Extract the [x, y] coordinate from the center of the cell holding the provided text.  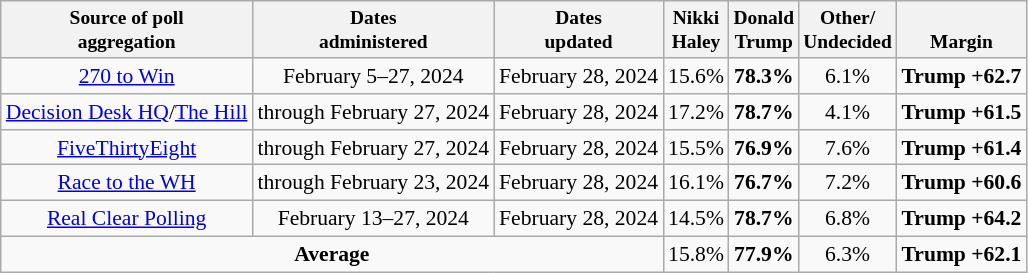
4.1% [848, 112]
Trump +60.6 [961, 183]
Race to the WH [127, 183]
6.3% [848, 254]
Average [332, 254]
16.1% [696, 183]
Trump +61.5 [961, 112]
Trump +64.2 [961, 219]
7.2% [848, 183]
15.8% [696, 254]
270 to Win [127, 76]
6.1% [848, 76]
Real Clear Polling [127, 219]
Margin [961, 30]
14.5% [696, 219]
FiveThirtyEight [127, 148]
15.6% [696, 76]
76.7% [764, 183]
77.9% [764, 254]
Trump +62.7 [961, 76]
Trump +62.1 [961, 254]
17.2% [696, 112]
Trump +61.4 [961, 148]
Source of pollaggregation [127, 30]
6.8% [848, 219]
DonaldTrump [764, 30]
through February 23, 2024 [373, 183]
15.5% [696, 148]
7.6% [848, 148]
Other/Undecided [848, 30]
NikkiHaley [696, 30]
76.9% [764, 148]
Datesadministered [373, 30]
Decision Desk HQ/The Hill [127, 112]
Datesupdated [578, 30]
February 5–27, 2024 [373, 76]
78.3% [764, 76]
February 13–27, 2024 [373, 219]
